For the text-containing cell, return its midpoint in (x, y) coordinate format. 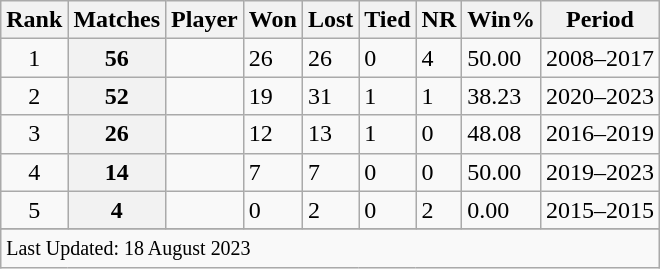
3 (34, 134)
48.08 (502, 134)
0.00 (502, 210)
NR (439, 20)
Lost (330, 20)
14 (117, 172)
Won (272, 20)
19 (272, 96)
Player (205, 20)
52 (117, 96)
2016–2019 (600, 134)
13 (330, 134)
2015–2015 (600, 210)
2020–2023 (600, 96)
Tied (388, 20)
5 (34, 210)
56 (117, 58)
Rank (34, 20)
2008–2017 (600, 58)
Win% (502, 20)
Period (600, 20)
Matches (117, 20)
Last Updated: 18 August 2023 (330, 248)
31 (330, 96)
12 (272, 134)
38.23 (502, 96)
2019–2023 (600, 172)
